Find where the given text appears and provide that cell's center as [X, Y] coordinate. 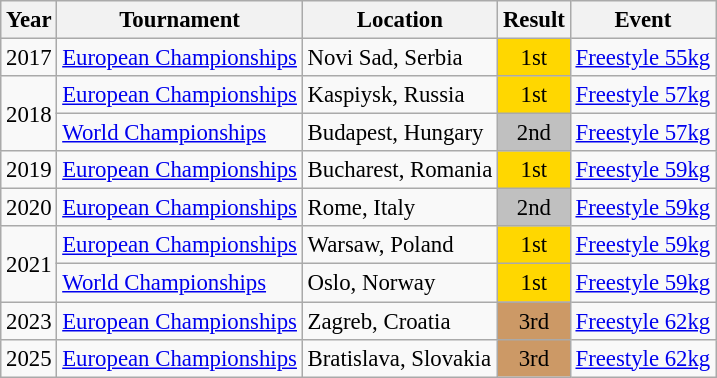
2020 [29, 208]
Result [534, 20]
2025 [29, 358]
Oslo, Norway [400, 283]
2023 [29, 321]
2017 [29, 58]
2019 [29, 170]
Zagreb, Croatia [400, 321]
Bucharest, Romania [400, 170]
Warsaw, Poland [400, 245]
Year [29, 20]
Tournament [180, 20]
2021 [29, 264]
2018 [29, 114]
Freestyle 55kg [642, 58]
Kaspiysk, Russia [400, 95]
Location [400, 20]
Budapest, Hungary [400, 133]
Event [642, 20]
Rome, Italy [400, 208]
Novi Sad, Serbia [400, 58]
Bratislava, Slovakia [400, 358]
